Locate the cell with the specified text and output its (x, y) center coordinate. 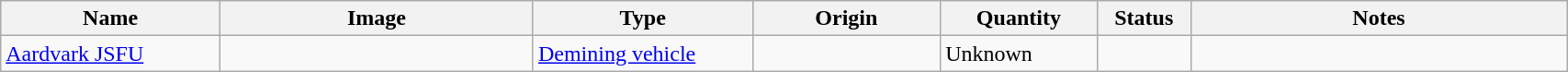
Type (643, 18)
Name (110, 18)
Origin (847, 18)
Unknown (1019, 54)
Image (377, 18)
Notes (1378, 18)
Aardvark JSFU (110, 54)
Quantity (1019, 18)
Status (1144, 18)
Demining vehicle (643, 54)
